Return [x, y] of the center of cell containing provided text 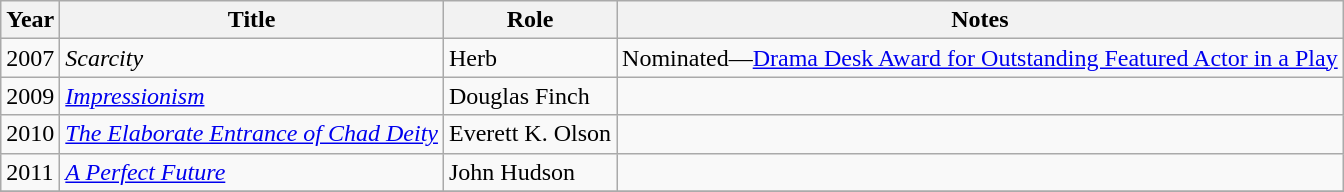
2011 [30, 172]
Nominated—Drama Desk Award for Outstanding Featured Actor in a Play [980, 58]
2007 [30, 58]
A Perfect Future [252, 172]
Scarcity [252, 58]
John Hudson [530, 172]
Year [30, 20]
Notes [980, 20]
2009 [30, 96]
Douglas Finch [530, 96]
Everett K. Olson [530, 134]
The Elaborate Entrance of Chad Deity [252, 134]
Herb [530, 58]
Title [252, 20]
Role [530, 20]
Impressionism [252, 96]
2010 [30, 134]
